For the text-containing cell, return its midpoint in [x, y] coordinate format. 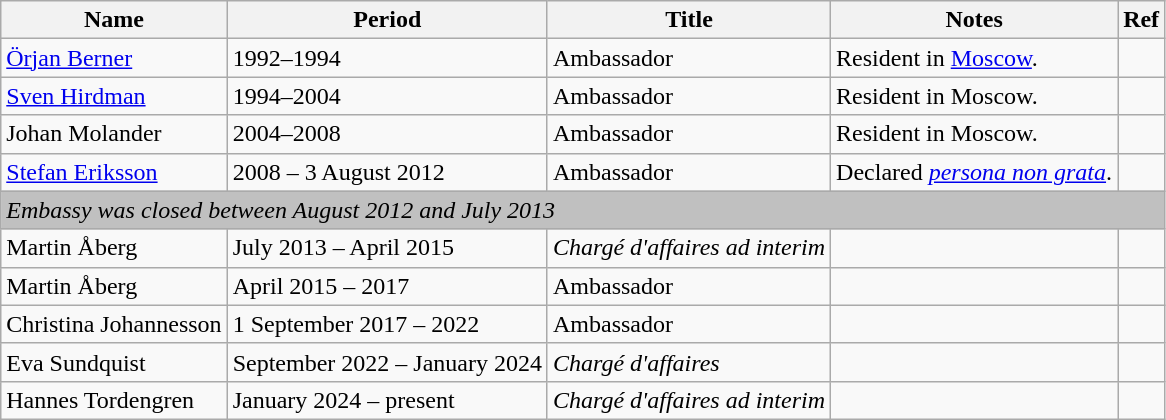
Sven Hirdman [114, 96]
Name [114, 20]
September 2022 – January 2024 [387, 362]
Period [387, 20]
July 2013 – April 2015 [387, 248]
2008 – 3 August 2012 [387, 172]
Chargé d'affaires [688, 362]
Johan Molander [114, 134]
1 September 2017 – 2022 [387, 324]
Christina Johannesson [114, 324]
1992–1994 [387, 58]
1994–2004 [387, 96]
Stefan Eriksson [114, 172]
Hannes Tordengren [114, 400]
Declared persona non grata. [974, 172]
Embassy was closed between August 2012 and July 2013 [583, 210]
January 2024 – present [387, 400]
Örjan Berner [114, 58]
Ref [1142, 20]
Eva Sundquist [114, 362]
April 2015 – 2017 [387, 286]
Title [688, 20]
2004–2008 [387, 134]
Notes [974, 20]
